Provide the [x, y] coordinate of the cell's center where the given text is located.  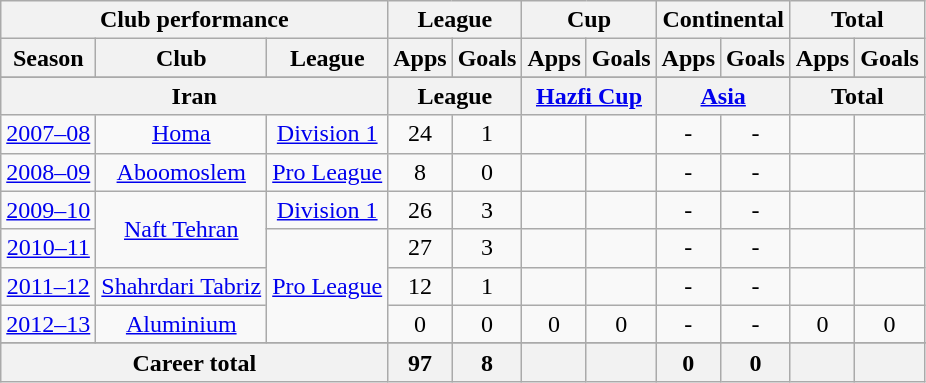
2008–09 [48, 172]
Asia [723, 96]
24 [420, 134]
Cup [589, 20]
Season [48, 58]
Iran [194, 96]
Continental [723, 20]
2007–08 [48, 134]
26 [420, 210]
Club [182, 58]
Hazfi Cup [589, 96]
Naft Tehran [182, 229]
2012–13 [48, 324]
Shahrdari Tabriz [182, 286]
2009–10 [48, 210]
Club performance [194, 20]
97 [420, 362]
Homa [182, 134]
Aluminium [182, 324]
2010–11 [48, 248]
27 [420, 248]
Aboomoslem [182, 172]
2011–12 [48, 286]
Career total [194, 362]
12 [420, 286]
